Output the [x, y] coordinate of the center of the cell containing the given text.  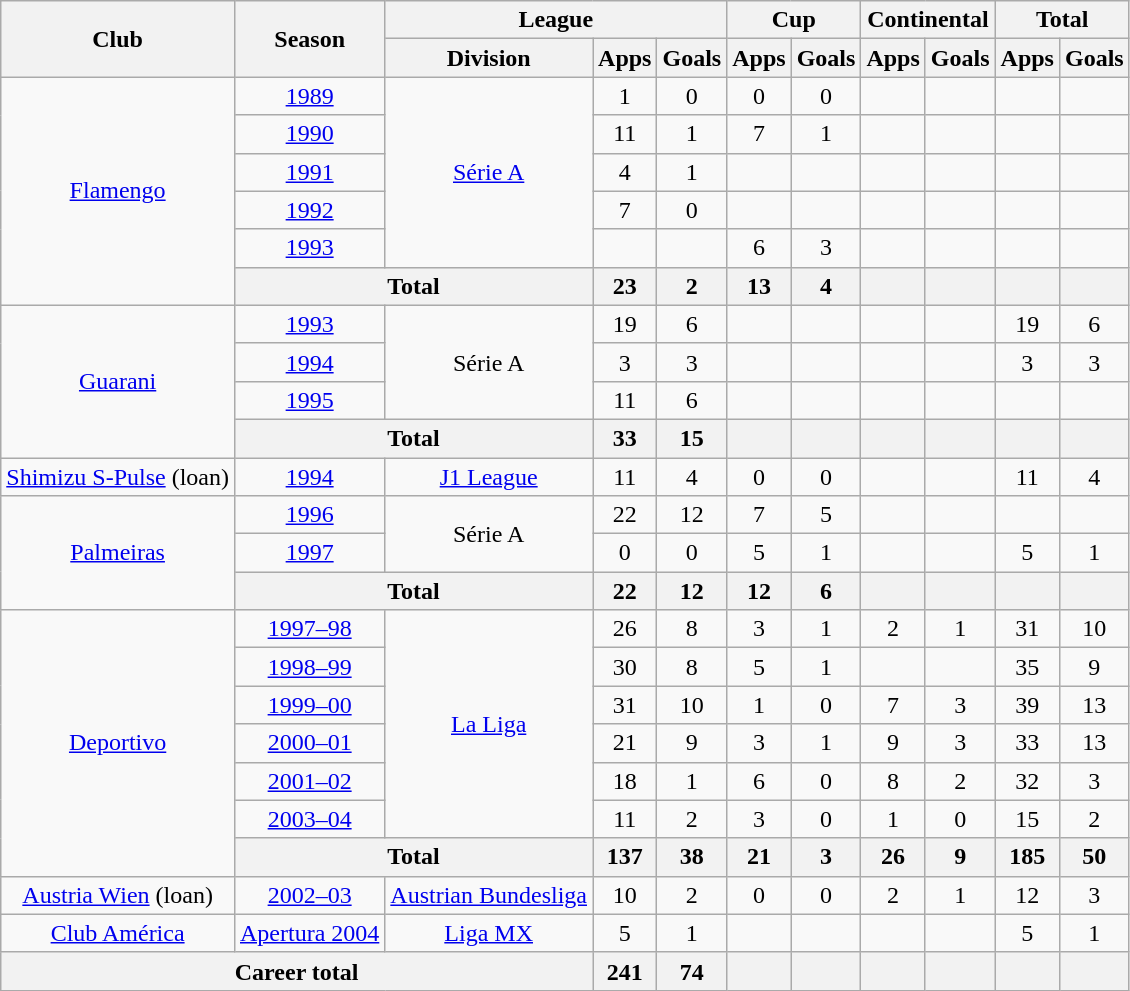
1991 [309, 172]
1999–00 [309, 705]
Deportivo [118, 743]
1992 [309, 210]
Austria Wien (loan) [118, 895]
J1 League [489, 477]
137 [625, 857]
39 [1027, 705]
Flamengo [118, 191]
1989 [309, 96]
Continental [928, 20]
Shimizu S-Pulse (loan) [118, 477]
2001–02 [309, 781]
Cup [794, 20]
74 [692, 971]
1997–98 [309, 629]
La Liga [489, 724]
Club América [118, 933]
Season [309, 39]
35 [1027, 667]
241 [625, 971]
1995 [309, 400]
30 [625, 667]
Career total [297, 971]
Apertura 2004 [309, 933]
League [556, 20]
Austrian Bundesliga [489, 895]
1990 [309, 134]
38 [692, 857]
1996 [309, 515]
Palmeiras [118, 553]
2003–04 [309, 819]
Club [118, 39]
23 [625, 286]
1998–99 [309, 667]
2002–03 [309, 895]
Division [489, 58]
32 [1027, 781]
1997 [309, 553]
50 [1094, 857]
Liga MX [489, 933]
2000–01 [309, 743]
Guarani [118, 381]
18 [625, 781]
185 [1027, 857]
